Provide the [x, y] coordinate of the cell's center where the given text is located.  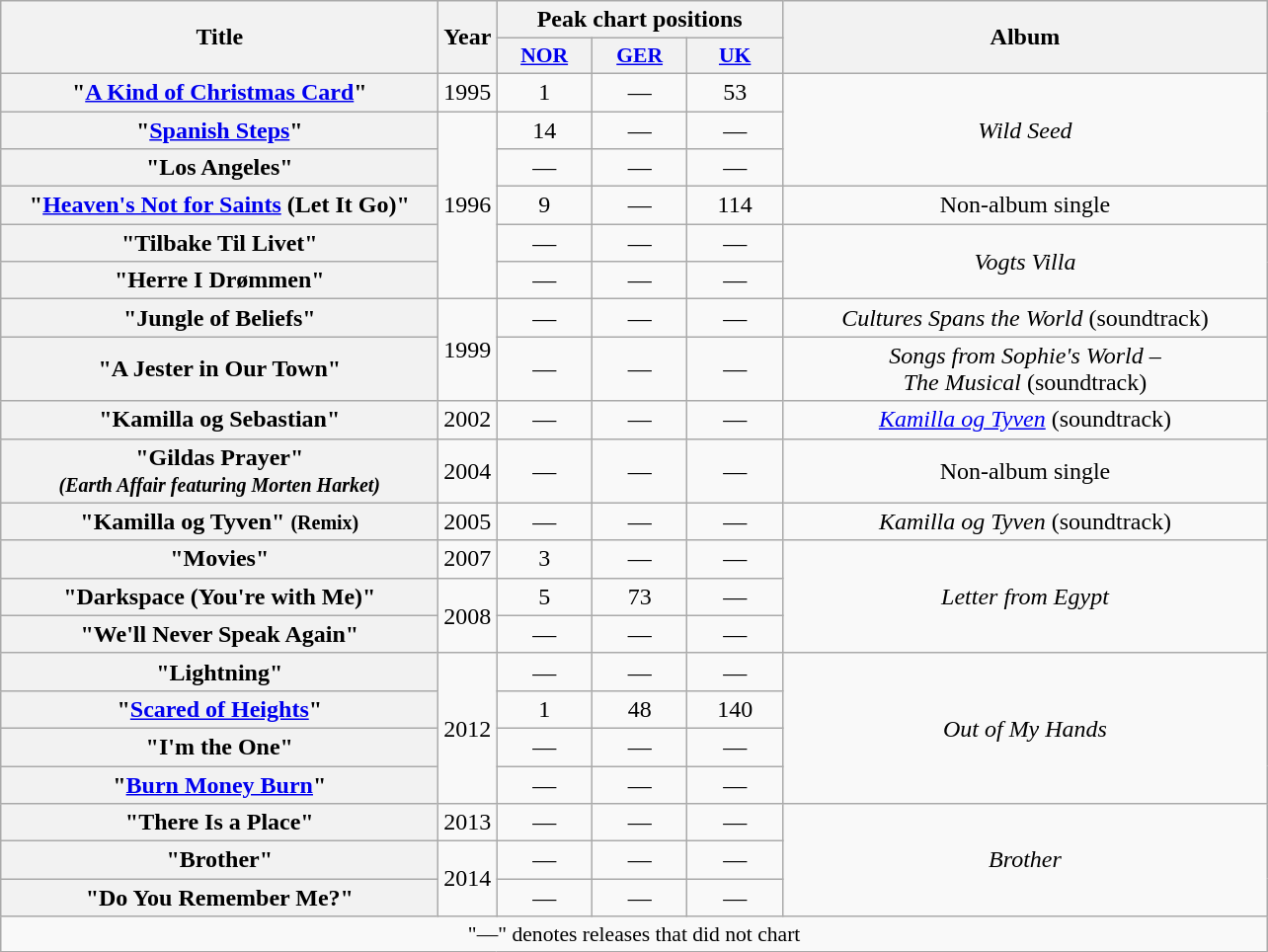
2002 [468, 420]
"We'll Never Speak Again" [219, 634]
"Do You Remember Me?" [219, 898]
53 [735, 92]
"Kamilla og Sebastian" [219, 420]
NOR [545, 56]
"Scared of Heights" [219, 709]
2007 [468, 559]
Out of My Hands [1025, 728]
73 [640, 596]
"Kamilla og Tyven" (Remix) [219, 521]
2004 [468, 470]
"Darkspace (You're with Me)" [219, 596]
GER [640, 56]
2014 [468, 879]
48 [640, 709]
"A Kind of Christmas Card" [219, 92]
Wild Seed [1025, 129]
"Spanish Steps" [219, 129]
2008 [468, 615]
2013 [468, 823]
"—" denotes releases that did not chart [634, 934]
"Brother" [219, 860]
"Los Angeles" [219, 168]
"Jungle of Beliefs" [219, 318]
140 [735, 709]
1999 [468, 350]
9 [545, 205]
14 [545, 129]
"There Is a Place" [219, 823]
"Lightning" [219, 672]
Year [468, 38]
Album [1025, 38]
3 [545, 559]
"A Jester in Our Town" [219, 369]
Letter from Egypt [1025, 596]
Title [219, 38]
2005 [468, 521]
"Heaven's Not for Saints (Let It Go)" [219, 205]
Cultures Spans the World (soundtrack) [1025, 318]
2012 [468, 728]
"I'm the One" [219, 747]
"Burn Money Burn" [219, 785]
"Movies" [219, 559]
"Tilbake Til Livet" [219, 243]
"Gildas Prayer"(Earth Affair featuring Morten Harket) [219, 470]
"Herre I Drømmen" [219, 280]
1996 [468, 204]
5 [545, 596]
Vogts Villa [1025, 262]
Brother [1025, 860]
114 [735, 205]
UK [735, 56]
Songs from Sophie's World – The Musical (soundtrack) [1025, 369]
1995 [468, 92]
Peak chart positions [640, 20]
